Locate the cell with the specified text and output its [X, Y] center coordinate. 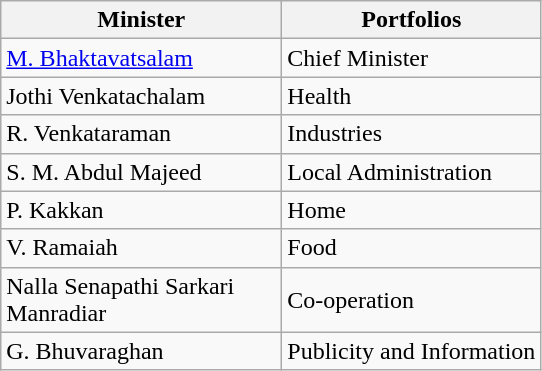
Nalla Senapathi Sarkari Manradiar [142, 300]
V. Ramaiah [142, 248]
Local Administration [412, 172]
G. Bhuvaraghan [142, 351]
Co-operation [412, 300]
Publicity and Information [412, 351]
P. Kakkan [142, 210]
R. Venkataraman [142, 134]
Jothi Venkatachalam [142, 96]
S. M. Abdul Majeed [142, 172]
Health [412, 96]
M. Bhaktavatsalam [142, 58]
Industries [412, 134]
Home [412, 210]
Minister [142, 20]
Food [412, 248]
Portfolios [412, 20]
Chief Minister [412, 58]
